Scan for the cell matching the given text and deliver its (X, Y) coordinate at center. 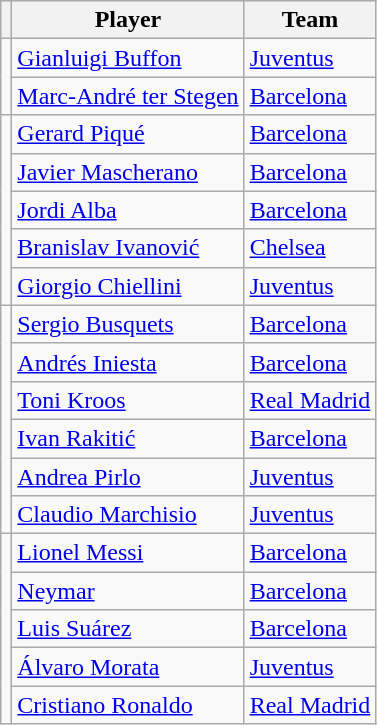
Neymar (128, 591)
Jordi Alba (128, 210)
Claudio Marchisio (128, 515)
Giorgio Chiellini (128, 286)
Player (128, 20)
Andrés Iniesta (128, 362)
Lionel Messi (128, 553)
Cristiano Ronaldo (128, 705)
Gerard Piqué (128, 134)
Gianluigi Buffon (128, 58)
Marc-André ter Stegen (128, 96)
Branislav Ivanović (128, 248)
Luis Suárez (128, 629)
Chelsea (310, 248)
Javier Mascherano (128, 172)
Ivan Rakitić (128, 438)
Toni Kroos (128, 400)
Álvaro Morata (128, 667)
Andrea Pirlo (128, 477)
Team (310, 20)
Sergio Busquets (128, 324)
